Detect which cell encompasses the target text, then output its (x, y) center coordinate. 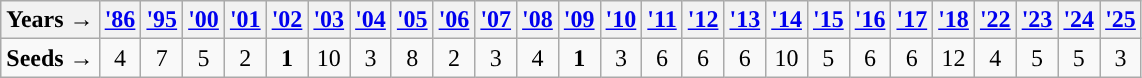
'86 (120, 20)
'07 (496, 20)
8 (412, 58)
'13 (745, 20)
'05 (412, 20)
7 (162, 58)
'24 (1079, 20)
'08 (538, 20)
Years → (50, 20)
'03 (329, 20)
'14 (787, 20)
'12 (703, 20)
'11 (662, 20)
'25 (1121, 20)
'10 (621, 20)
'17 (912, 20)
'09 (579, 20)
'22 (995, 20)
'23 (1037, 20)
'16 (870, 20)
'04 (371, 20)
12 (954, 58)
'02 (287, 20)
'00 (204, 20)
'01 (245, 20)
'95 (162, 20)
'15 (828, 20)
'06 (454, 20)
'18 (954, 20)
Seeds → (50, 58)
